Identify which cell holds the provided text, then report its [X, Y] central coordinate. 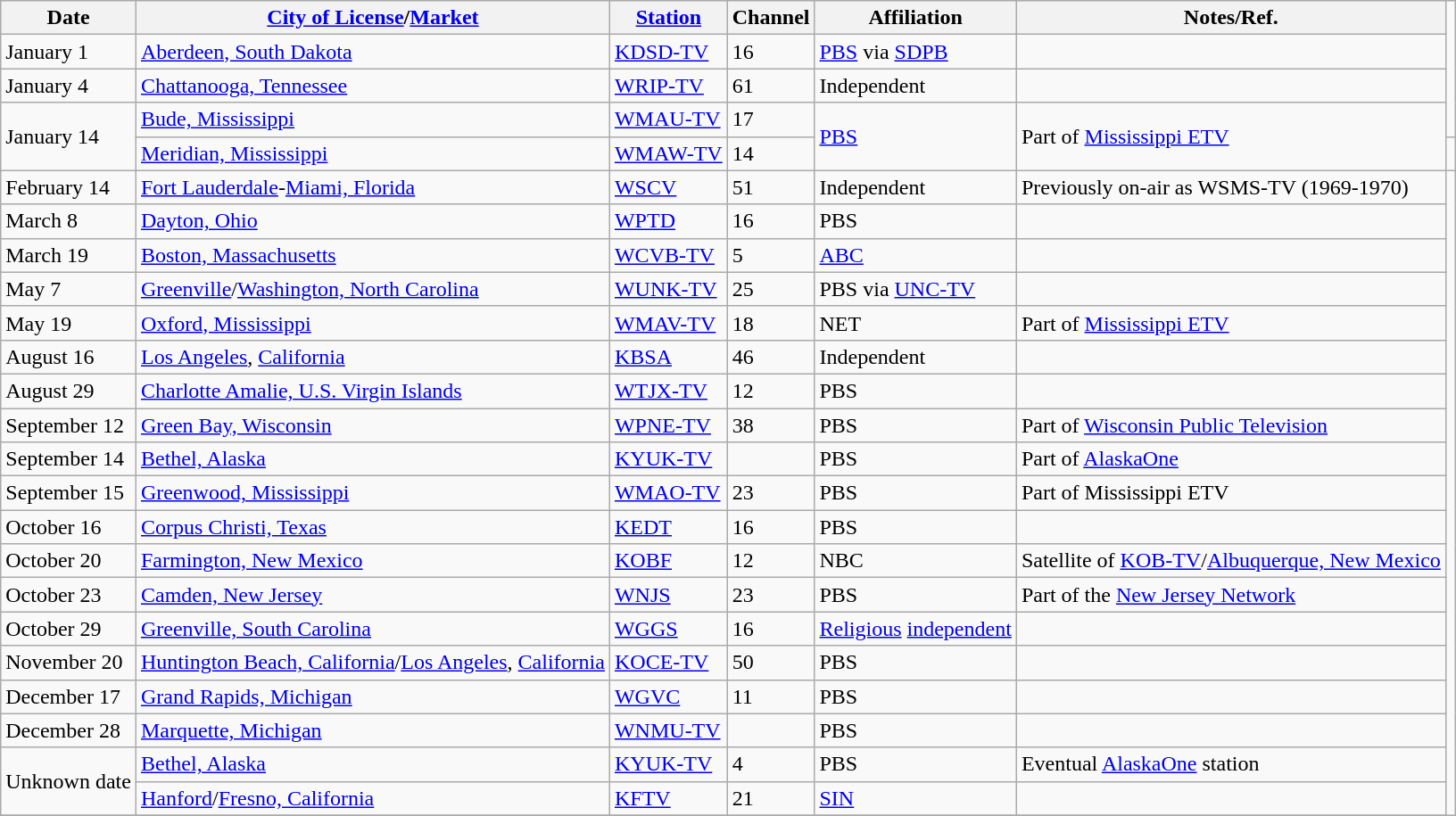
Part of Wisconsin Public Television [1231, 425]
December 17 [69, 696]
October 29 [69, 629]
Aberdeen, South Dakota [373, 52]
4 [771, 764]
Marquette, Michigan [373, 730]
August 29 [69, 391]
46 [771, 357]
Boston, Massachusetts [373, 255]
Date [69, 18]
SIN [915, 798]
14 [771, 153]
City of License/Market [373, 18]
WGGS [668, 629]
WPTD [668, 221]
NBC [915, 561]
61 [771, 86]
Los Angeles, California [373, 357]
March 19 [69, 255]
Religious independent [915, 629]
October 16 [69, 527]
Green Bay, Wisconsin [373, 425]
25 [771, 289]
Dayton, Ohio [373, 221]
18 [771, 323]
Meridian, Mississippi [373, 153]
Charlotte Amalie, U.S. Virgin Islands [373, 391]
November 20 [69, 663]
KOBF [668, 561]
October 20 [69, 561]
Part of the New Jersey Network [1231, 595]
Greenville/Washington, North Carolina [373, 289]
PBS via UNC-TV [915, 289]
Oxford, Mississippi [373, 323]
WCVB-TV [668, 255]
Fort Lauderdale-Miami, Florida [373, 187]
Satellite of KOB-TV/Albuquerque, New Mexico [1231, 561]
KFTV [668, 798]
Affiliation [915, 18]
WMAU-TV [668, 120]
Eventual AlaskaOne station [1231, 764]
WNMU-TV [668, 730]
September 15 [69, 493]
KEDT [668, 527]
WMAW-TV [668, 153]
WMAV-TV [668, 323]
KDSD-TV [668, 52]
January 14 [69, 136]
September 14 [69, 459]
October 23 [69, 595]
WUNK-TV [668, 289]
WTJX-TV [668, 391]
Huntington Beach, California/Los Angeles, California [373, 663]
February 14 [69, 187]
May 19 [69, 323]
WSCV [668, 187]
September 12 [69, 425]
Corpus Christi, Texas [373, 527]
January 4 [69, 86]
August 16 [69, 357]
Unknown date [69, 781]
WPNE-TV [668, 425]
38 [771, 425]
WRIP-TV [668, 86]
WMAO-TV [668, 493]
Greenville, South Carolina [373, 629]
17 [771, 120]
Hanford/Fresno, California [373, 798]
Farmington, New Mexico [373, 561]
11 [771, 696]
KOCE-TV [668, 663]
Bude, Mississippi [373, 120]
Notes/Ref. [1231, 18]
WGVC [668, 696]
Grand Rapids, Michigan [373, 696]
May 7 [69, 289]
Chattanooga, Tennessee [373, 86]
Channel [771, 18]
March 8 [69, 221]
50 [771, 663]
51 [771, 187]
21 [771, 798]
January 1 [69, 52]
PBS via SDPB [915, 52]
Part of AlaskaOne [1231, 459]
December 28 [69, 730]
Station [668, 18]
Greenwood, Mississippi [373, 493]
KBSA [668, 357]
ABC [915, 255]
5 [771, 255]
Camden, New Jersey [373, 595]
NET [915, 323]
Previously on-air as WSMS-TV (1969-1970) [1231, 187]
WNJS [668, 595]
